Extract the [x, y] coordinate from the center of the cell holding the provided text.  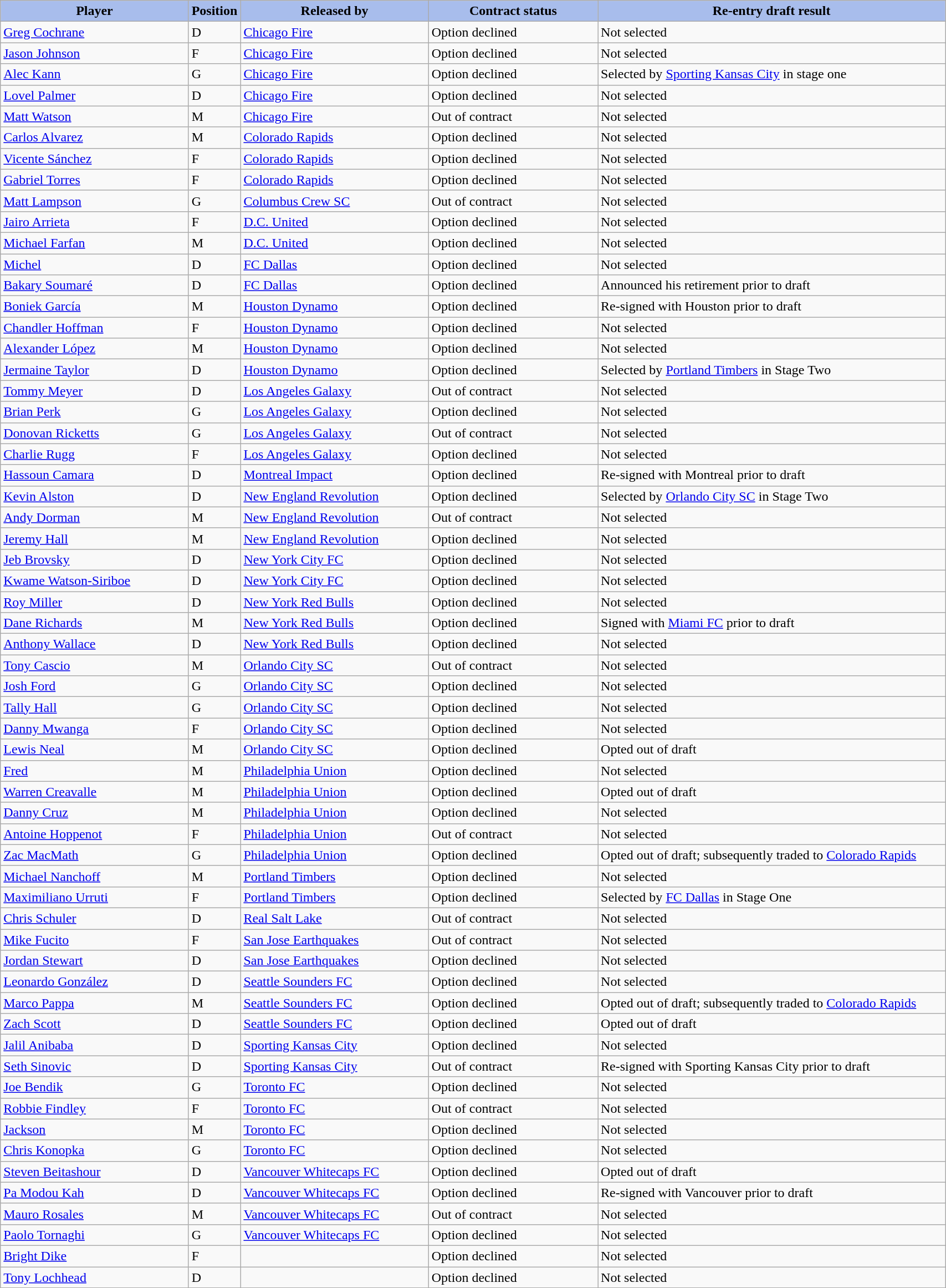
Andy Dorman [94, 517]
Brian Perk [94, 412]
Donovan Ricketts [94, 433]
Roy Miller [94, 602]
Tommy Meyer [94, 391]
Gabriel Torres [94, 180]
Warren Creavalle [94, 792]
Hassoun Camara [94, 475]
Jordan Stewart [94, 961]
Vicente Sánchez [94, 159]
Josh Ford [94, 686]
Antoine Hoppenot [94, 834]
Jalil Anibaba [94, 1045]
Montreal Impact [335, 475]
Boniek García [94, 307]
Chandler Hoffman [94, 328]
Player [94, 11]
Alec Kann [94, 74]
Zac MacMath [94, 855]
Michel [94, 264]
Jason Johnson [94, 53]
Joe Bendik [94, 1087]
Steven Beitashour [94, 1172]
Re-signed with Houston prior to draft [771, 307]
Re-signed with Montreal prior to draft [771, 475]
Greg Cochrane [94, 32]
Position [214, 11]
Pa Modou Kah [94, 1193]
Re-entry draft result [771, 11]
Selected by Orlando City SC in Stage Two [771, 496]
Bright Dike [94, 1256]
Seth Sinovic [94, 1066]
Mike Fucito [94, 940]
Mauro Rosales [94, 1214]
Jeb Brovsky [94, 559]
Lovel Palmer [94, 95]
Lewis Neal [94, 750]
Selected by FC Dallas in Stage One [771, 897]
Signed with Miami FC prior to draft [771, 623]
Tally Hall [94, 707]
Danny Cruz [94, 813]
Real Salt Lake [335, 918]
Selected by Portland Timbers in Stage Two [771, 370]
Fred [94, 771]
Re-signed with Vancouver prior to draft [771, 1193]
Matt Lampson [94, 201]
Marco Pappa [94, 1003]
Chris Konopka [94, 1150]
Re-signed with Sporting Kansas City prior to draft [771, 1066]
Released by [335, 11]
Contract status [513, 11]
Alexander López [94, 349]
Kevin Alston [94, 496]
Michael Nanchoff [94, 876]
Dane Richards [94, 623]
Leonardo González [94, 982]
Michael Farfan [94, 243]
Jeremy Hall [94, 538]
Kwame Watson-Siriboe [94, 581]
Columbus Crew SC [335, 201]
Paolo Tornaghi [94, 1235]
Tony Cascio [94, 665]
Jermaine Taylor [94, 370]
Jackson [94, 1129]
Selected by Sporting Kansas City in stage one [771, 74]
Chris Schuler [94, 918]
Zach Scott [94, 1024]
Danny Mwanga [94, 729]
Robbie Findley [94, 1108]
Carlos Alvarez [94, 138]
Jairo Arrieta [94, 222]
Announced his retirement prior to draft [771, 286]
Matt Watson [94, 116]
Bakary Soumaré [94, 286]
Charlie Rugg [94, 454]
Tony Lochhead [94, 1277]
Anthony Wallace [94, 644]
Maximiliano Urruti [94, 897]
